Find where the given text appears and provide that cell's center as (x, y) coordinate. 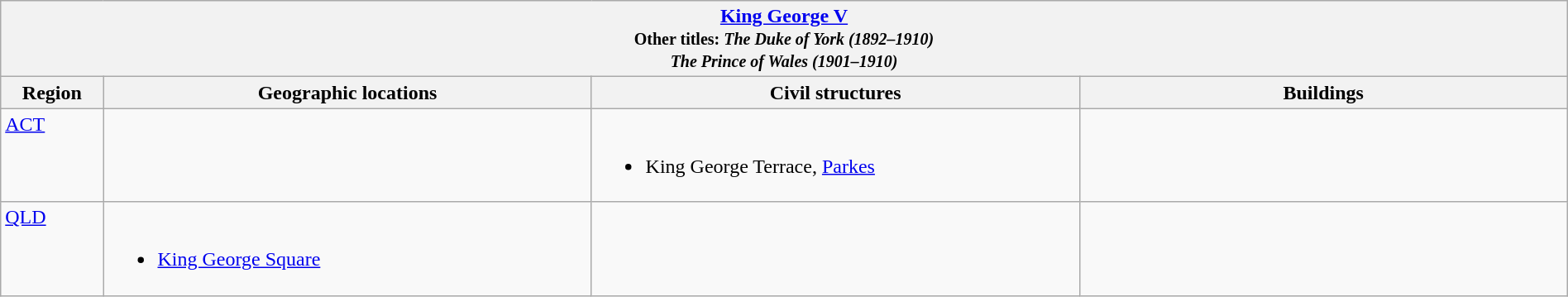
ACT (52, 156)
Buildings (1323, 93)
Region (52, 93)
Civil structures (835, 93)
QLD (52, 248)
Geographic locations (347, 93)
King George VOther titles: The Duke of York (1892–1910) The Prince of Wales (1901–1910) (784, 39)
King George Terrace, Parkes (835, 156)
King George Square (347, 248)
